Detect which cell encompasses the target text, then output its (X, Y) center coordinate. 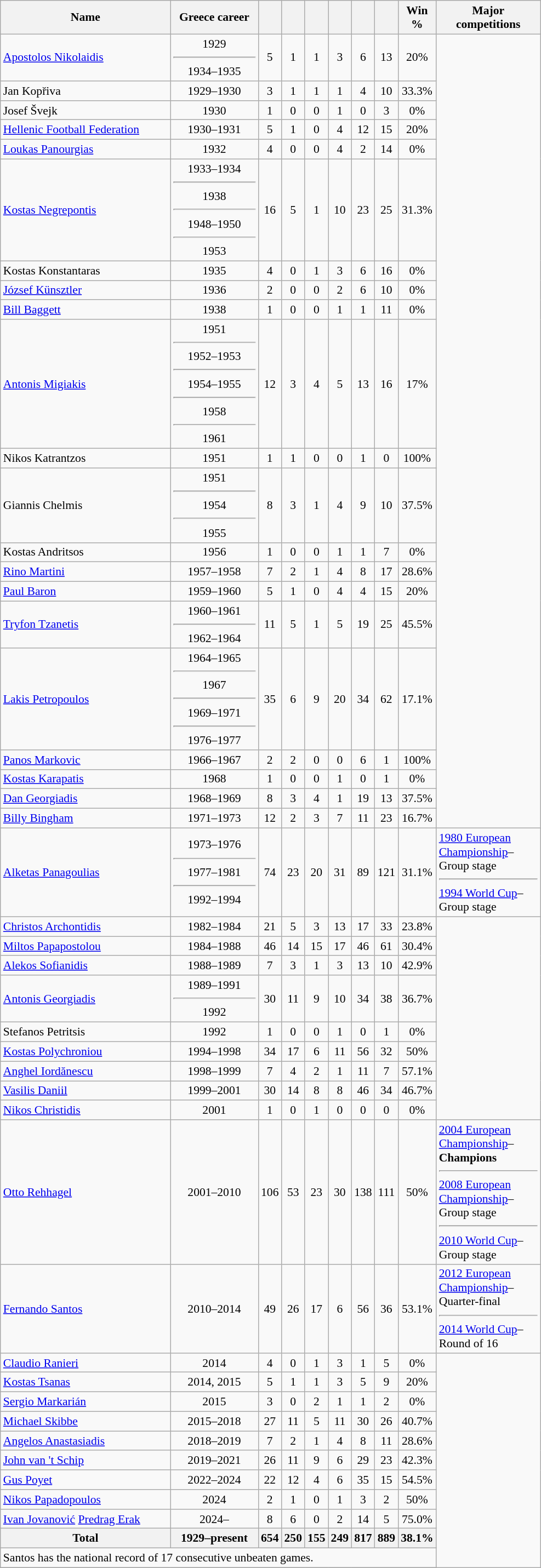
2015 (214, 1402)
106 (270, 1192)
30.4% (417, 946)
1951 (214, 459)
Nikos Katrantzos (86, 459)
31.3% (417, 210)
Josef Švejk (86, 111)
Nikos Papadopoulos (86, 1500)
250 (294, 1538)
2001–2010 (214, 1192)
1957–1958 (214, 572)
1994–1998 (214, 1052)
2012 European Championship– Quarter-final 2014 World Cup– Round of 16 (488, 1308)
1980 European Championship– Group stage 1994 World Cup– Group stage (488, 872)
62 (387, 699)
1999–2001 (214, 1091)
2004 European Championship– Champions 2008 European Championship– Group stage 2010 World Cup– Group stage (488, 1192)
36 (387, 1308)
Christos Archontidis (86, 926)
17.1% (417, 699)
38.1% (417, 1538)
Loukas Panourgias (86, 150)
Ivan Jovanović Predrag Erak (86, 1519)
Tryfon Tzanetis (86, 625)
Antonis Migiakis (86, 384)
1988–1989 (214, 966)
Angelos Anastasiadis (86, 1441)
2014 (214, 1363)
654 (270, 1538)
1956 (214, 552)
Alketas Panagoulias (86, 872)
74 (270, 872)
1964–196519671969–19711976–1977 (214, 699)
32 (387, 1052)
Anghel Iordănescu (86, 1071)
1929–1930 (214, 91)
889 (387, 1538)
Nikos Christidis (86, 1111)
Vasilis Daniil (86, 1091)
19511952–19531954–195519581961 (214, 384)
Paul Baron (86, 592)
61 (387, 946)
1971–1973 (214, 819)
Jan Kopřiva (86, 91)
1932 (214, 150)
1992 (214, 1032)
33 (387, 926)
Miltos Papapostolou (86, 946)
17% (417, 384)
Alekos Sofianidis (86, 966)
Antonis Georgiadis (86, 999)
John van 't Schip (86, 1461)
Sergio Markarián (86, 1402)
57.1% (417, 1071)
Kostas Negrepontis (86, 210)
1989–19911992 (214, 999)
46.7% (417, 1091)
31.1% (417, 872)
1929–present (214, 1538)
Hellenic Football Federation (86, 130)
49 (270, 1308)
2010–2014 (214, 1308)
38 (387, 999)
2024– (214, 1519)
53 (294, 1192)
29 (363, 1461)
Billy Bingham (86, 819)
138 (363, 1192)
54.5% (417, 1480)
2014, 2015 (214, 1382)
42.9% (417, 966)
1968 (214, 779)
1933–193419381948–19501953 (214, 210)
Dan Georgiadis (86, 799)
36.7% (417, 999)
1929 1934–1935 (214, 58)
1982–1984 (214, 926)
817 (363, 1538)
16.7% (417, 819)
Greece career (214, 18)
31 (340, 872)
45.5% (417, 625)
1935 (214, 271)
1968–1969 (214, 799)
Gus Poyet (86, 1480)
75.0% (417, 1519)
33.3% (417, 91)
1973–19761977–19811992–1994 (214, 872)
1998–1999 (214, 1071)
2024 (214, 1500)
Giannis Chelmis (86, 506)
195119541955 (214, 506)
111 (387, 1192)
2018–2019 (214, 1441)
27 (270, 1421)
249 (340, 1538)
2019–2021 (214, 1461)
1938 (214, 310)
Stefanos Petritsis (86, 1032)
2022–2024 (214, 1480)
1984–1988 (214, 946)
21 (270, 926)
József Künsztler (86, 290)
Kostas Polychroniou (86, 1052)
1930–1931 (214, 130)
1960–19611962–1964 (214, 625)
Fernando Santos (86, 1308)
Major competitions (488, 18)
1936 (214, 290)
Lakis Petropoulos (86, 699)
2001 (214, 1111)
42.3% (417, 1461)
Win % (417, 18)
Michael Skibbe (86, 1421)
155 (317, 1538)
121 (387, 872)
89 (363, 872)
Bill Baggett (86, 310)
40.7% (417, 1421)
23.8% (417, 926)
1966–1967 (214, 760)
Kostas Andritsos (86, 552)
22 (270, 1480)
53.1% (417, 1308)
Rino Martini (86, 572)
Kostas Konstantaras (86, 271)
1959–1960 (214, 592)
Name (86, 18)
Otto Rehhagel (86, 1192)
Claudio Ranieri (86, 1363)
Santos has the national record of 17 consecutive unbeaten games. (218, 1558)
Kostas Karapatis (86, 779)
2015–2018 (214, 1421)
1930 (214, 111)
Panos Markovic (86, 760)
Kostas Tsanas (86, 1382)
Total (86, 1538)
Apostolos Nikolaidis (86, 58)
